Pinpoint the cell where the given text exists, returning its (x, y) midpoint coordinate. 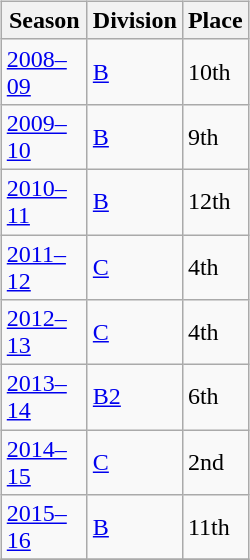
2013–14 (44, 398)
2009–10 (44, 136)
2010–11 (44, 202)
Division (134, 20)
Season (44, 20)
9th (215, 136)
11th (215, 528)
2011–12 (44, 266)
2nd (215, 462)
2012–13 (44, 332)
12th (215, 202)
2014–15 (44, 462)
2015–16 (44, 528)
Place (215, 20)
6th (215, 398)
2008–09 (44, 72)
B2 (134, 398)
10th (215, 72)
